Find where the given text appears and provide that cell's center as [X, Y] coordinate. 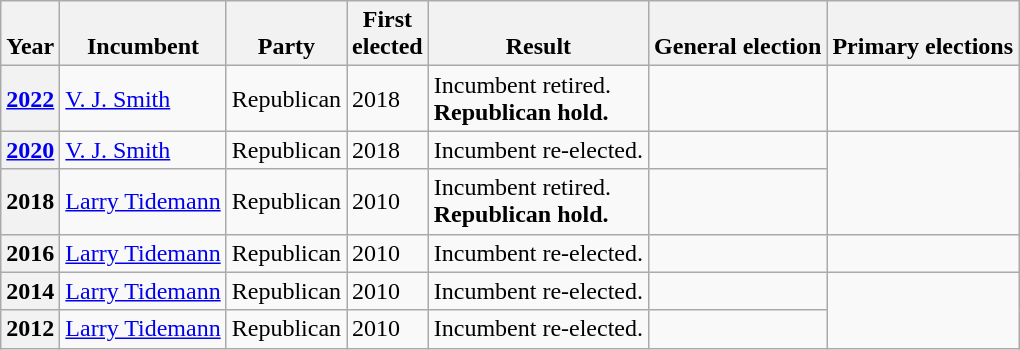
Result [538, 34]
Primary elections [923, 34]
Year [30, 34]
General election [738, 34]
2012 [30, 329]
Party [286, 34]
2020 [30, 150]
Incumbent [143, 34]
2022 [30, 98]
Firstelected [388, 34]
2016 [30, 253]
2014 [30, 291]
